Identify which cell holds the provided text, then report its [X, Y] central coordinate. 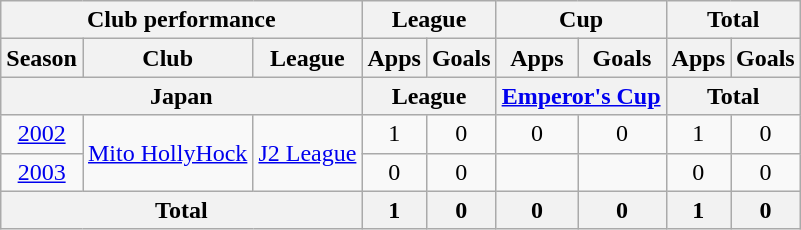
Club [167, 58]
Club performance [182, 20]
Japan [182, 96]
Cup [581, 20]
2002 [42, 134]
2003 [42, 172]
Emperor's Cup [581, 96]
J2 League [308, 153]
Mito HollyHock [167, 153]
Season [42, 58]
